Return (x, y) of the center of cell containing provided text 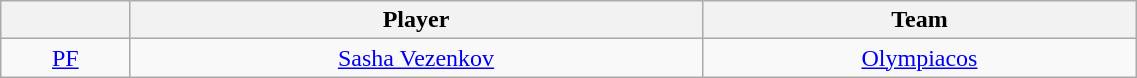
Player (416, 20)
Team (920, 20)
Olympiacos (920, 58)
PF (66, 58)
Sasha Vezenkov (416, 58)
